Output the [X, Y] coordinate of the center of the cell containing the given text.  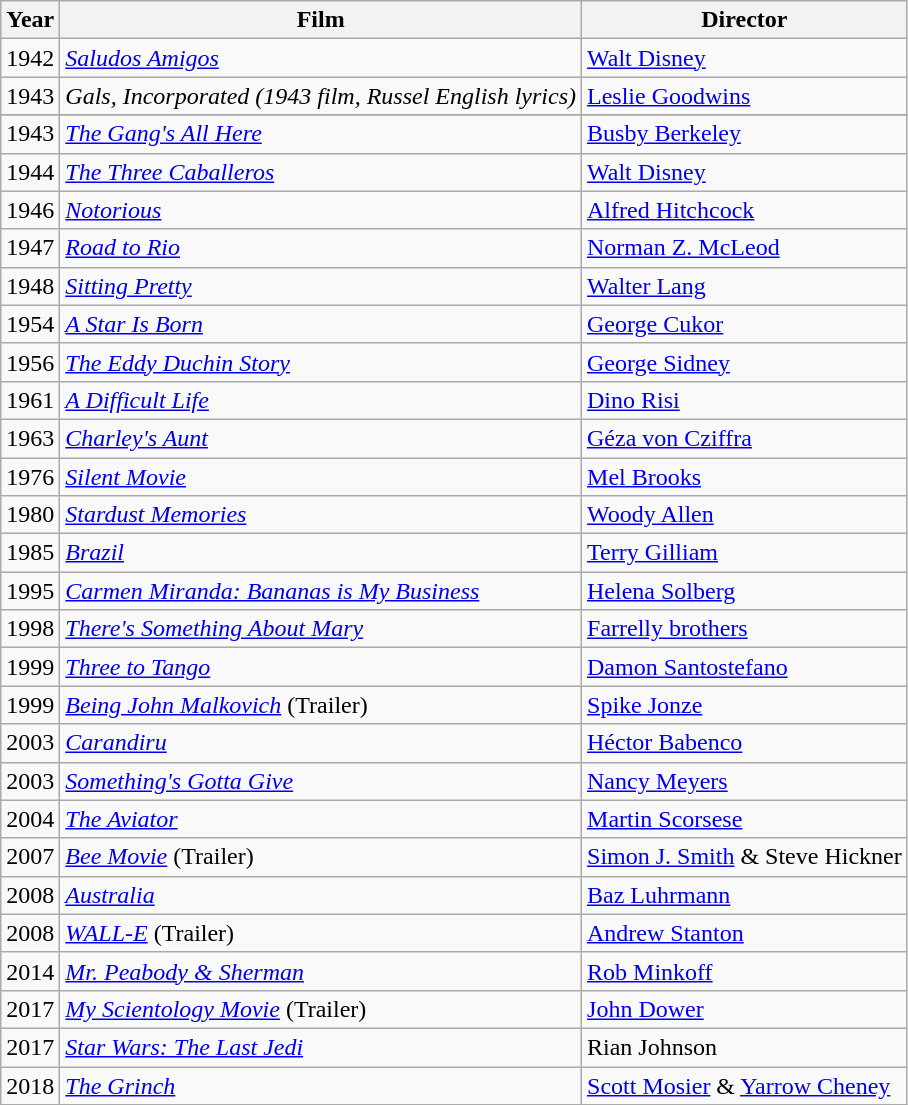
The Gang's All Here [321, 134]
WALL-E (Trailer) [321, 933]
2007 [30, 857]
Helena Solberg [745, 591]
1942 [30, 58]
A Difficult Life [321, 400]
Three to Tango [321, 667]
Gals, Incorporated (1943 film, Russel English lyrics) [321, 96]
Carandiru [321, 743]
Woody Allen [745, 515]
1980 [30, 515]
2004 [30, 819]
1998 [30, 629]
Being John Malkovich (Trailer) [321, 705]
George Cukor [745, 324]
Damon Santostefano [745, 667]
2014 [30, 971]
Nancy Meyers [745, 781]
Rian Johnson [745, 1047]
Alfred Hitchcock [745, 210]
Something's Gotta Give [321, 781]
Notorious [321, 210]
Dino Risi [745, 400]
John Dower [745, 1009]
A Star Is Born [321, 324]
Director [745, 20]
The Grinch [321, 1085]
Norman Z. McLeod [745, 248]
Simon J. Smith & Steve Hickner [745, 857]
Mel Brooks [745, 477]
Baz Luhrmann [745, 895]
Scott Mosier & Yarrow Cheney [745, 1085]
Bee Movie (Trailer) [321, 857]
Mr. Peabody & Sherman [321, 971]
Walter Lang [745, 286]
My Scientology Movie (Trailer) [321, 1009]
Leslie Goodwins [745, 96]
Australia [321, 895]
The Three Caballeros [321, 172]
Martin Scorsese [745, 819]
1985 [30, 553]
1948 [30, 286]
Stardust Memories [321, 515]
Farrelly brothers [745, 629]
2018 [30, 1085]
1954 [30, 324]
Star Wars: The Last Jedi [321, 1047]
1995 [30, 591]
1947 [30, 248]
George Sidney [745, 362]
Charley's Aunt [321, 438]
Rob Minkoff [745, 971]
Year [30, 20]
1961 [30, 400]
Film [321, 20]
Silent Movie [321, 477]
The Aviator [321, 819]
Héctor Babenco [745, 743]
Brazil [321, 553]
Road to Rio [321, 248]
Terry Gilliam [745, 553]
Carmen Miranda: Bananas is My Business [321, 591]
1963 [30, 438]
Andrew Stanton [745, 933]
1946 [30, 210]
The Eddy Duchin Story [321, 362]
1976 [30, 477]
1944 [30, 172]
Spike Jonze [745, 705]
Saludos Amigos [321, 58]
Géza von Cziffra [745, 438]
Busby Berkeley [745, 134]
1956 [30, 362]
There's Something About Mary [321, 629]
Sitting Pretty [321, 286]
